Scan for the cell matching the given text and deliver its (X, Y) coordinate at center. 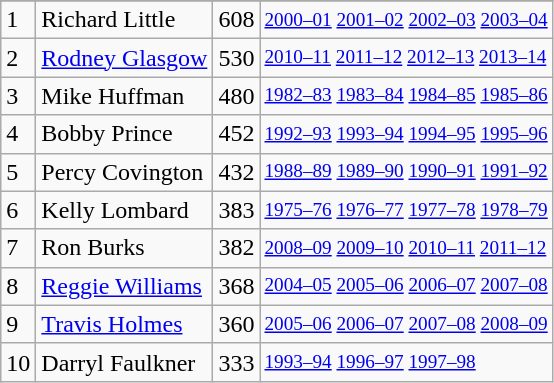
Mike Huffman (124, 96)
608 (236, 20)
2008–09 2009–10 2010–11 2011–12 (406, 248)
Reggie Williams (124, 286)
Rodney Glasgow (124, 58)
1993–94 1996–97 1997–98 (406, 362)
2004–05 2005–06 2006–07 2007–08 (406, 286)
1975–76 1976–77 1977–78 1978–79 (406, 210)
2010–11 2011–12 2012–13 2013–14 (406, 58)
1988–89 1989–90 1990–91 1991–92 (406, 172)
6 (18, 210)
Percy Covington (124, 172)
3 (18, 96)
2000–01 2001–02 2002–03 2003–04 (406, 20)
Travis Holmes (124, 324)
2 (18, 58)
368 (236, 286)
530 (236, 58)
1982–83 1983–84 1984–85 1985–86 (406, 96)
Richard Little (124, 20)
360 (236, 324)
480 (236, 96)
4 (18, 134)
333 (236, 362)
452 (236, 134)
Ron Burks (124, 248)
432 (236, 172)
7 (18, 248)
1 (18, 20)
Kelly Lombard (124, 210)
382 (236, 248)
5 (18, 172)
8 (18, 286)
Darryl Faulkner (124, 362)
1992–93 1993–94 1994–95 1995–96 (406, 134)
383 (236, 210)
10 (18, 362)
9 (18, 324)
2005–06 2006–07 2007–08 2008–09 (406, 324)
Bobby Prince (124, 134)
